Return [x, y] of the center of cell containing provided text 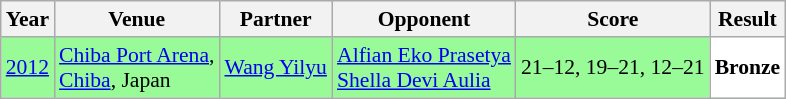
21–12, 19–21, 12–21 [613, 68]
Result [748, 19]
Partner [276, 19]
Venue [136, 19]
Bronze [748, 68]
Wang Yilyu [276, 68]
Chiba Port Arena,Chiba, Japan [136, 68]
2012 [28, 68]
Opponent [424, 19]
Year [28, 19]
Alfian Eko Prasetya Shella Devi Aulia [424, 68]
Score [613, 19]
